Identify which cell holds the provided text, then report its (X, Y) central coordinate. 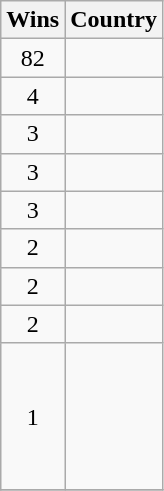
Country (114, 20)
Wins (33, 20)
4 (33, 96)
82 (33, 58)
1 (33, 416)
